Extract the (x, y) coordinate from the center of the cell holding the provided text.  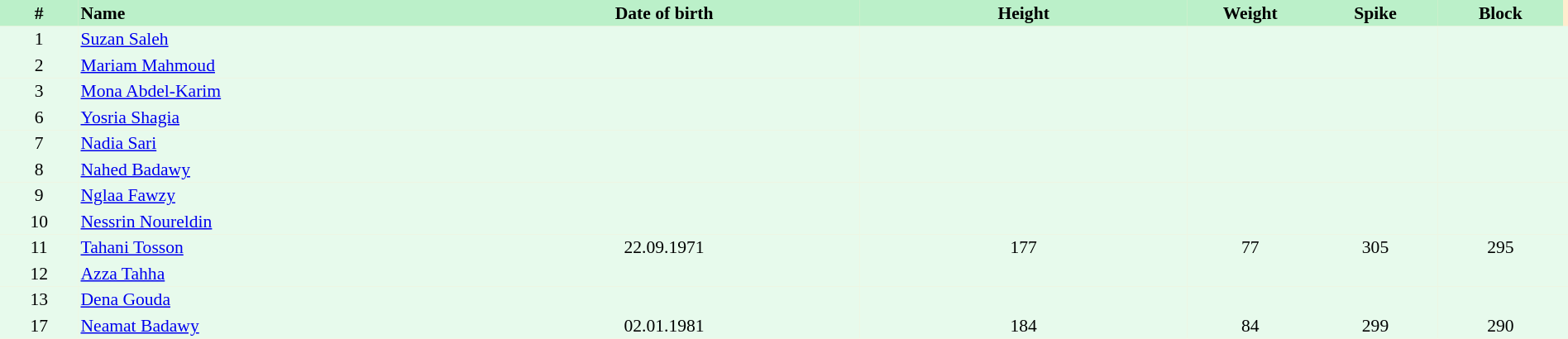
# (39, 13)
Nadia Sari (273, 144)
Date of birth (664, 13)
2 (39, 65)
12 (39, 274)
Weight (1250, 13)
6 (39, 117)
8 (39, 169)
Tahani Tosson (273, 248)
305 (1374, 248)
84 (1250, 326)
299 (1374, 326)
290 (1500, 326)
Azza Tahha (273, 274)
77 (1250, 248)
Nahed Badawy (273, 169)
Yosria Shagia (273, 117)
295 (1500, 248)
Name (273, 13)
Neamat Badawy (273, 326)
Mariam Mahmoud (273, 65)
Mona Abdel-Karim (273, 91)
02.01.1981 (664, 326)
Block (1500, 13)
Dena Gouda (273, 299)
13 (39, 299)
17 (39, 326)
Nglaa Fawzy (273, 195)
177 (1024, 248)
22.09.1971 (664, 248)
Nessrin Noureldin (273, 222)
10 (39, 222)
7 (39, 144)
Height (1024, 13)
Spike (1374, 13)
3 (39, 91)
1 (39, 40)
9 (39, 195)
184 (1024, 326)
Suzan Saleh (273, 40)
11 (39, 248)
